From the cell containing the given text, extract its center point as [x, y] coordinate. 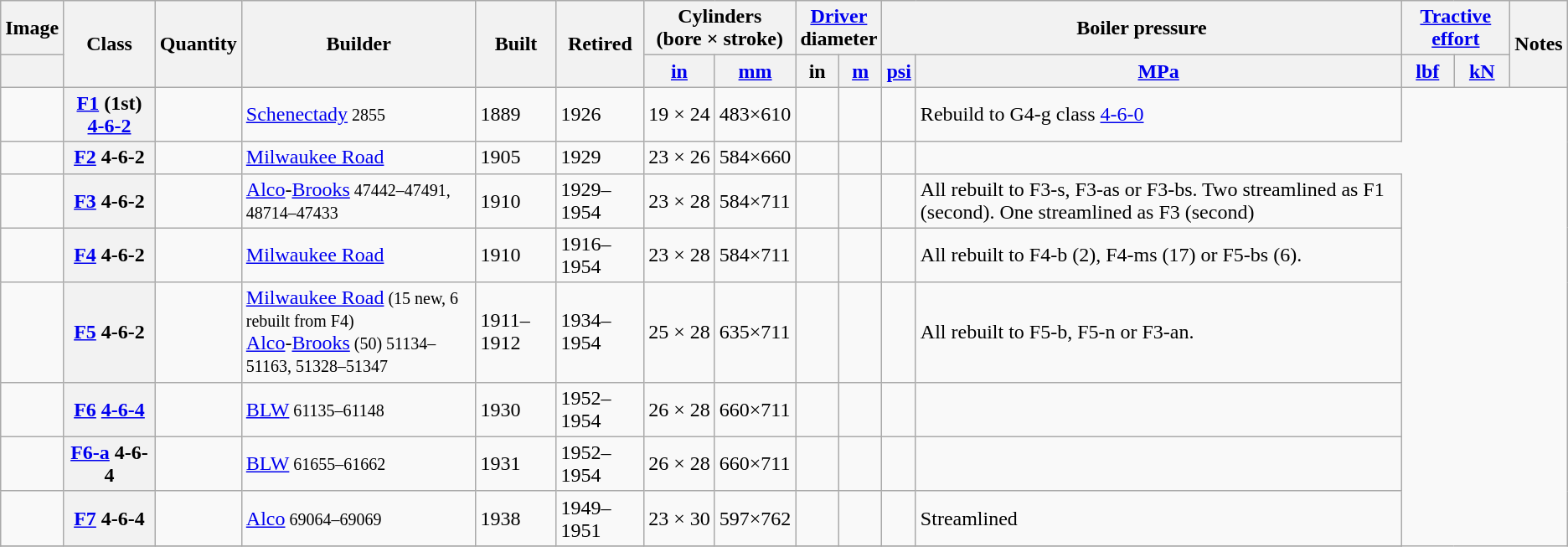
23 × 26 [680, 157]
1930 [516, 409]
1929–1954 [600, 201]
All rebuilt to F4-b (2), F4-ms (17) or F5-bs (6). [1158, 255]
Cylinders(bore × stroke) [720, 28]
597×762 [756, 518]
F5 4-6-2 [109, 332]
F3 4-6-2 [109, 201]
584×660 [756, 157]
19 × 24 [680, 114]
Retired [600, 44]
1905 [516, 157]
1889 [516, 114]
1911–1912 [516, 332]
F4 4-6-2 [109, 255]
25 × 28 [680, 332]
kN [1483, 71]
lbf [1427, 71]
m [860, 71]
F6-a 4-6-4 [109, 464]
F7 4-6-4 [109, 518]
483×610 [756, 114]
All rebuilt to F3-s, F3-as or F3-bs. Two streamlined as F1 (second). One streamlined as F3 (second) [1158, 201]
mm [756, 71]
1934–1954 [600, 332]
Image [32, 28]
Driverdiameter [839, 28]
635×711 [756, 332]
Boiler pressure [1142, 28]
Milwaukee Road (15 new, 6 rebuilt from F4)Alco-Brooks (50) 51134–51163, 51328–51347 [358, 332]
Rebuild to G4-g class 4-6-0 [1158, 114]
BLW 61135–61148 [358, 409]
Class [109, 44]
Schenectady 2855 [358, 114]
Tractive effort [1456, 28]
1916–1954 [600, 255]
1929 [600, 157]
F2 4-6-2 [109, 157]
BLW 61655–61662 [358, 464]
Built [516, 44]
Quantity [198, 44]
All rebuilt to F5-b, F5-n or F3-an. [1158, 332]
F6 4-6-4 [109, 409]
psi [899, 71]
1949–1951 [600, 518]
Notes [1539, 44]
Builder [358, 44]
F1 (1st) 4-6-2 [109, 114]
1926 [600, 114]
1938 [516, 518]
23 × 30 [680, 518]
Alco 69064–69069 [358, 518]
Alco-Brooks 47442–47491, 48714–47433 [358, 201]
1931 [516, 464]
MPa [1158, 71]
Streamlined [1158, 518]
